Search for the cell housing the specified text and yield its [X, Y] center coordinate. 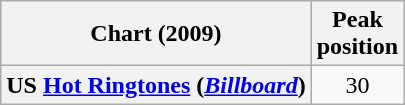
Chart (2009) [156, 34]
30 [357, 85]
US Hot Ringtones (Billboard) [156, 85]
Peakposition [357, 34]
